Find where the given text appears and provide that cell's center as (x, y) coordinate. 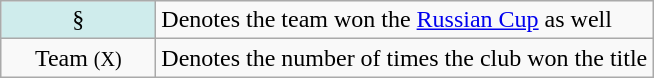
Team (X) (78, 58)
Denotes the team won the Russian Cup as well (404, 20)
Denotes the number of times the club won the title (404, 58)
§ (78, 20)
